Find where the given text appears and provide that cell's center as (x, y) coordinate. 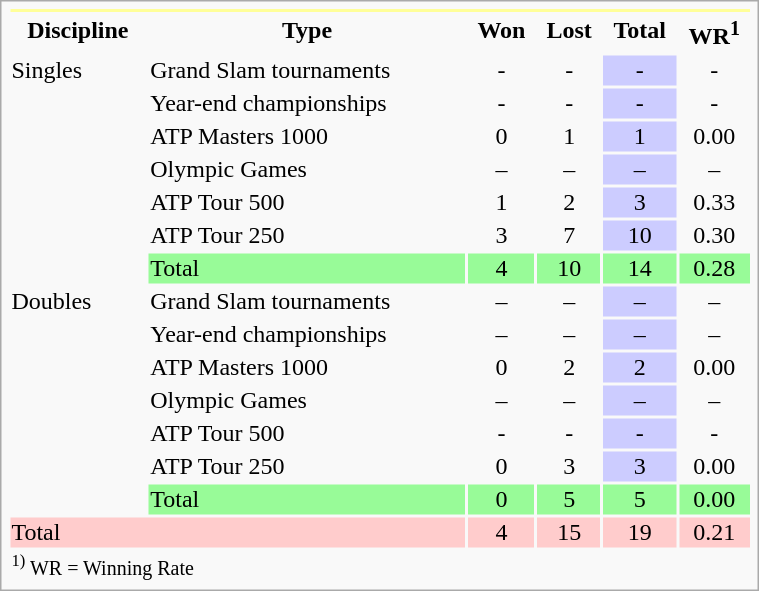
Doubles (78, 400)
1) WR = Winning Rate (380, 566)
0.21 (714, 532)
7 (570, 235)
0.33 (714, 202)
15 (570, 532)
Type (307, 33)
Won (501, 33)
0.30 (714, 235)
WR1 (714, 33)
Lost (570, 33)
14 (640, 268)
19 (640, 532)
0.28 (714, 268)
Singles (78, 169)
Discipline (78, 33)
